Output the [X, Y] coordinate of the center of the cell containing the given text.  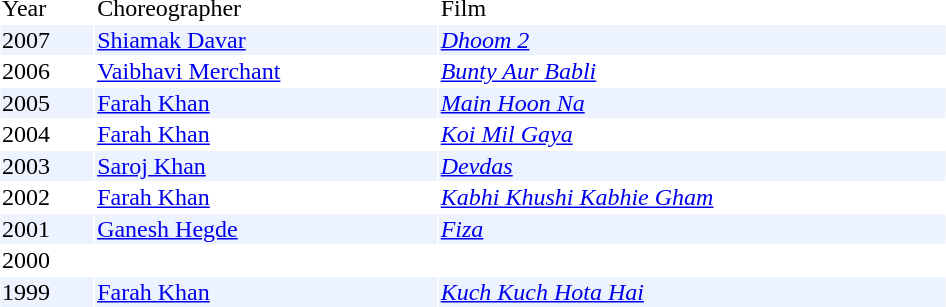
1999 [47, 292]
Main Hoon Na [692, 103]
2000 [47, 261]
Shiamak Davar [267, 40]
Kuch Kuch Hota Hai [692, 292]
2005 [47, 103]
Koi Mil Gaya [692, 135]
2004 [47, 135]
2003 [47, 166]
Kabhi Khushi Kabhie Gham [692, 197]
Saroj Khan [267, 166]
2001 [47, 229]
Dhoom 2 [692, 40]
Ganesh Hegde [267, 229]
2006 [47, 71]
2007 [47, 40]
2002 [47, 197]
Fiza [692, 229]
Bunty Aur Babli [692, 71]
Vaibhavi Merchant [267, 71]
Devdas [692, 166]
